Capture the cell that displays the provided text and extract its [x, y] central coordinate. 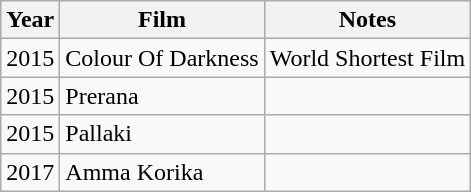
Prerana [162, 96]
World Shortest Film [367, 58]
Year [30, 20]
2017 [30, 172]
Pallaki [162, 134]
Film [162, 20]
Amma Korika [162, 172]
Notes [367, 20]
Colour Of Darkness [162, 58]
